Output the [x, y] coordinate of the center of the cell containing the given text.  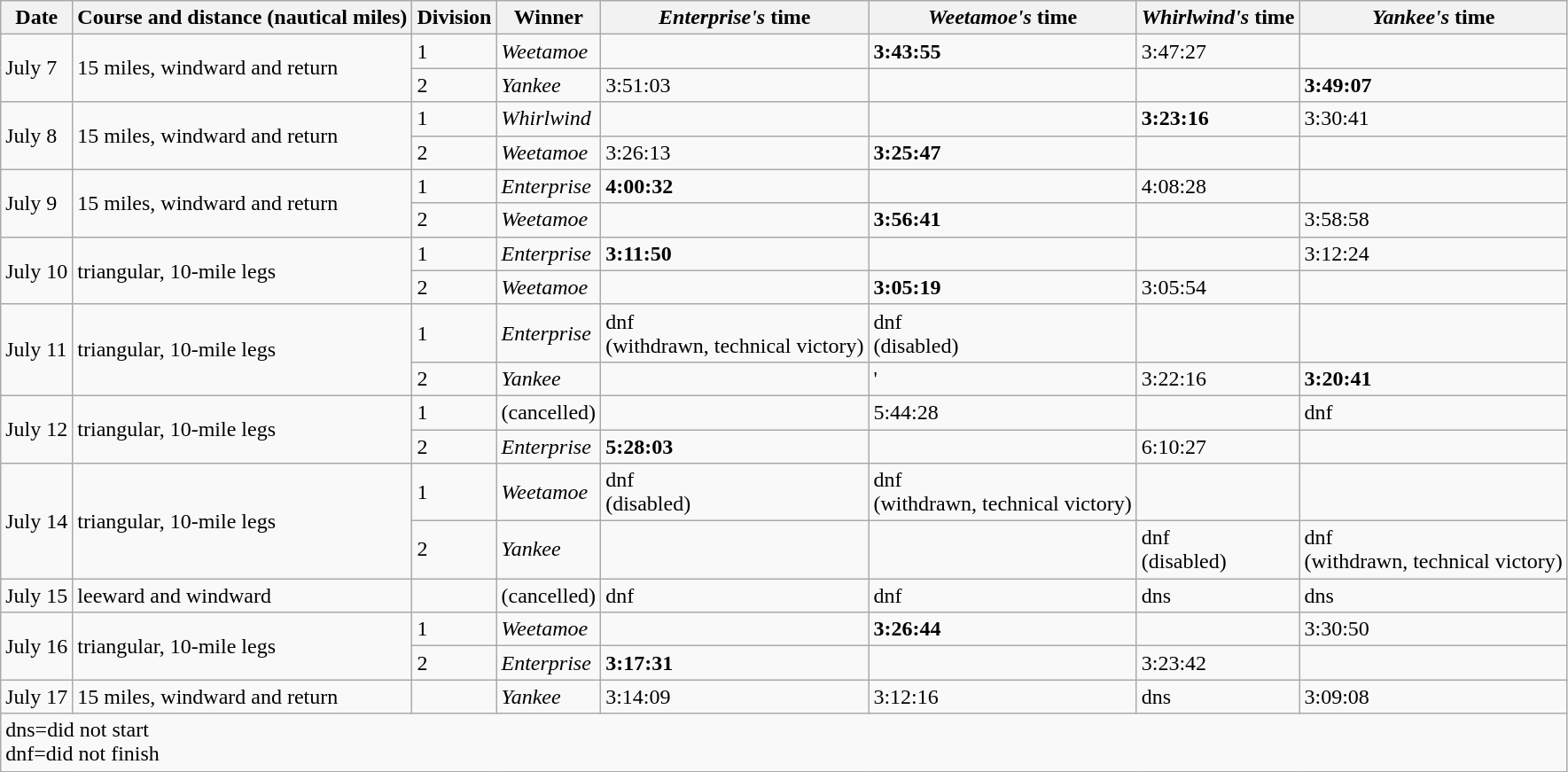
5:44:28 [1002, 412]
July 15 [37, 596]
3:12:24 [1433, 253]
Course and distance (nautical miles) [243, 18]
3:05:19 [1002, 287]
Date [37, 18]
leeward and windward [243, 596]
3:30:41 [1433, 119]
July 12 [37, 429]
July 9 [37, 203]
Winner [549, 18]
3:14:09 [735, 697]
Whirlwind's time [1218, 18]
July 10 [37, 270]
3:43:55 [1002, 51]
3:51:03 [735, 85]
3:20:41 [1433, 378]
dns=did not start dnf=did not finish [784, 743]
3:25:47 [1002, 152]
3:56:41 [1002, 220]
3:58:58 [1433, 220]
3:09:08 [1433, 697]
3:12:16 [1002, 697]
6:10:27 [1218, 446]
July 7 [37, 68]
3:23:16 [1218, 119]
3:05:54 [1218, 287]
July 16 [37, 646]
4:08:28 [1218, 186]
July 17 [37, 697]
3:47:27 [1218, 51]
3:23:42 [1218, 663]
Yankee's time [1433, 18]
5:28:03 [735, 446]
3:49:07 [1433, 85]
3:26:44 [1002, 629]
3:26:13 [735, 152]
3:22:16 [1218, 378]
' [1002, 378]
3:17:31 [735, 663]
3:11:50 [735, 253]
Division [454, 18]
3:30:50 [1433, 629]
July 14 [37, 521]
July 11 [37, 349]
July 8 [37, 136]
Enterprise's time [735, 18]
Weetamoe's time [1002, 18]
4:00:32 [735, 186]
Whirlwind [549, 119]
